Search for the cell housing the specified text and yield its (x, y) center coordinate. 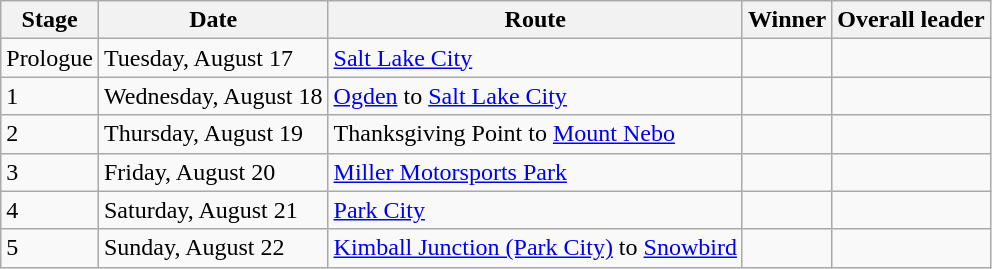
Tuesday, August 17 (213, 58)
Miller Motorsports Park (535, 172)
Thursday, August 19 (213, 134)
Kimball Junction (Park City) to Snowbird (535, 248)
1 (50, 96)
Sunday, August 22 (213, 248)
Thanksgiving Point to Mount Nebo (535, 134)
Saturday, August 21 (213, 210)
Prologue (50, 58)
Date (213, 20)
Salt Lake City (535, 58)
5 (50, 248)
Route (535, 20)
3 (50, 172)
Friday, August 20 (213, 172)
4 (50, 210)
Ogden to Salt Lake City (535, 96)
Wednesday, August 18 (213, 96)
Winner (786, 20)
2 (50, 134)
Stage (50, 20)
Overall leader (911, 20)
Park City (535, 210)
